Identify which cell holds the provided text, then report its (x, y) central coordinate. 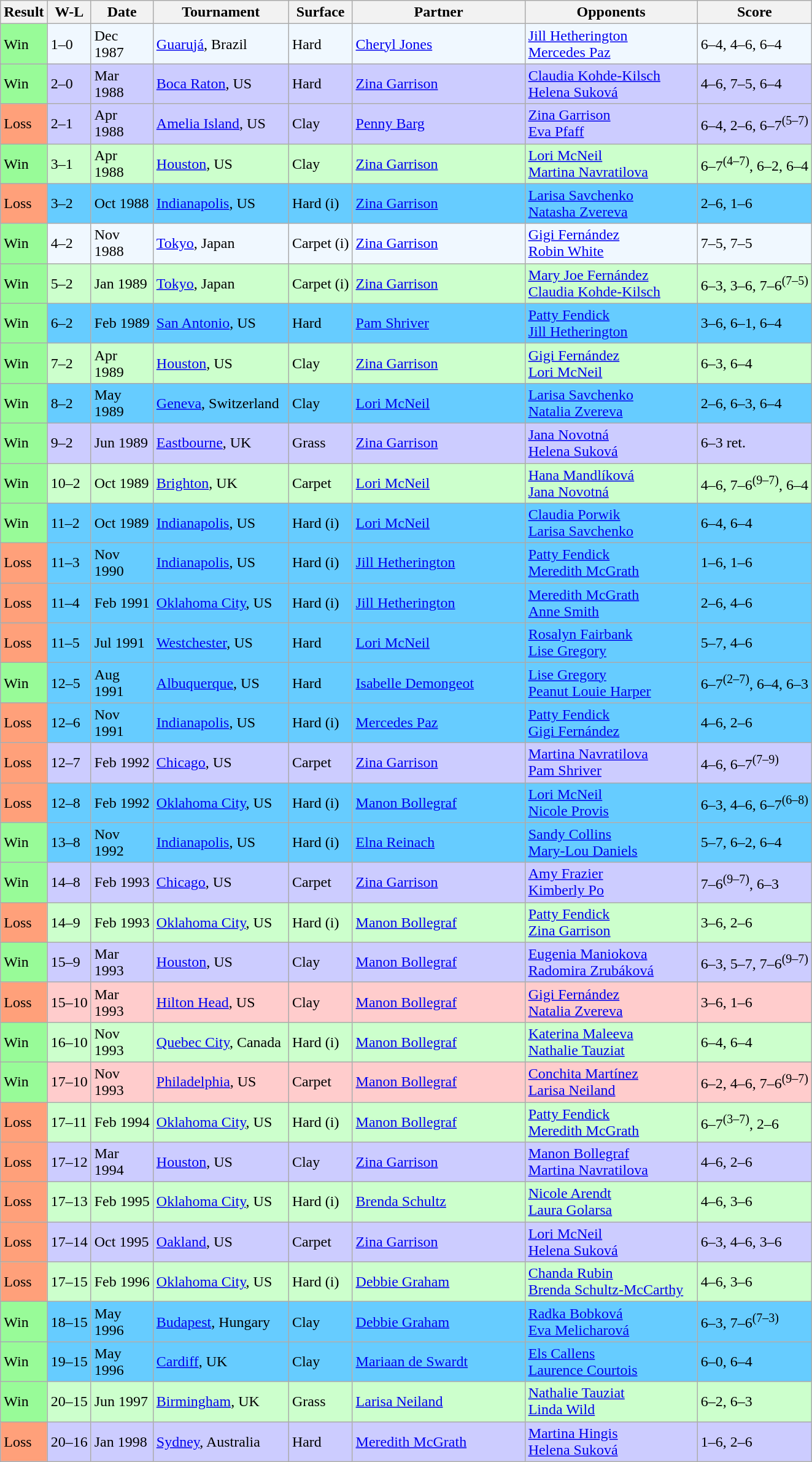
Feb 1989 (122, 323)
Eugenia Maniokova Radomira Zrubáková (611, 962)
Hilton Head, US (221, 1002)
Date (122, 12)
6–7(4–7), 6–2, 6–4 (754, 163)
6–3, 4–6, 6–7(6–8) (754, 803)
Lise Gregory Peanut Louie Harper (611, 683)
Els Callens Laurence Courtois (611, 1361)
5–7, 4–6 (754, 643)
17–11 (69, 1122)
Rosalyn Fairbank Lise Gregory (611, 643)
Martina Hingis Helena Suková (611, 1441)
4–2 (69, 243)
Claudia Porwik Larisa Savchenko (611, 523)
Amy Frazier Kimberly Po (611, 883)
3–6, 2–6 (754, 922)
Patty Fendick Gigi Fernández (611, 723)
Hana Mandlíková Jana Novotná (611, 482)
6–3 ret. (754, 443)
10–2 (69, 482)
6–2 (69, 323)
7–5, 7–5 (754, 243)
Nov 1990 (122, 563)
Albuquerque, US (221, 683)
Pam Shriver (438, 323)
Larisa Savchenko Natasha Zvereva (611, 204)
Claudia Kohde-Kilsch Helena Suková (611, 83)
6–3, 6–4 (754, 363)
Sydney, Australia (221, 1441)
Result (24, 12)
17–13 (69, 1202)
Guarujá, Brazil (221, 44)
5–7, 6–2, 6–4 (754, 842)
4–6, 6–7(7–9) (754, 762)
11–3 (69, 563)
Mar 1994 (122, 1162)
Larisa Neiland (438, 1402)
Mary Joe Fernández Claudia Kohde-Kilsch (611, 284)
Brighton, UK (221, 482)
Gigi Fernández Lori McNeil (611, 363)
11–4 (69, 603)
6–3, 7–6(7–3) (754, 1322)
Katerina Maleeva Nathalie Tauziat (611, 1042)
12–7 (69, 762)
11–2 (69, 523)
16–10 (69, 1042)
Patty Fendick Jill Hetherington (611, 323)
19–15 (69, 1361)
17–15 (69, 1282)
Partner (438, 12)
11–5 (69, 643)
Mercedes Paz (438, 723)
1–0 (69, 44)
18–15 (69, 1322)
8–2 (69, 403)
12–5 (69, 683)
Brenda Schultz (438, 1202)
6–7(3–7), 2–6 (754, 1122)
15–10 (69, 1002)
Feb 1995 (122, 1202)
7–6(9–7), 6–3 (754, 883)
Patty Fendick Zina Garrison (611, 922)
2–1 (69, 124)
15–9 (69, 962)
Jun 1997 (122, 1402)
Sandy Collins Mary-Lou Daniels (611, 842)
Oakland, US (221, 1242)
Quebec City, Canada (221, 1042)
20–15 (69, 1402)
Oct 1995 (122, 1242)
6–3, 4–6, 3–6 (754, 1242)
Martina Navratilova Pam Shriver (611, 762)
Lori McNeil Helena Suková (611, 1242)
5–2 (69, 284)
Tournament (221, 12)
Opponents (611, 12)
San Antonio, US (221, 323)
6–4, 4–6, 6–4 (754, 44)
Nov 1991 (122, 723)
Philadelphia, US (221, 1081)
Lori McNeil Martina Navratilova (611, 163)
Amelia Island, US (221, 124)
Feb 1996 (122, 1282)
Cardiff, UK (221, 1361)
14–9 (69, 922)
6–0, 6–4 (754, 1361)
3–1 (69, 163)
Apr 1989 (122, 363)
3–6, 6–1, 6–4 (754, 323)
Dec 1987 (122, 44)
6–7(2–7), 6–4, 6–3 (754, 683)
Larisa Savchenko Natalia Zvereva (611, 403)
4–6, 7–6(9–7), 6–4 (754, 482)
17–10 (69, 1081)
2–0 (69, 83)
Penny Barg (438, 124)
W-L (69, 12)
2–6, 4–6 (754, 603)
4–6, 7–5, 6–4 (754, 83)
17–12 (69, 1162)
Feb 1994 (122, 1122)
Jill Hetherington Mercedes Paz (611, 44)
Lori McNeil Nicole Provis (611, 803)
Radka Bobková Eva Melicharová (611, 1322)
Zina Garrison Eva Pfaff (611, 124)
17–14 (69, 1242)
Oct 1988 (122, 204)
Eastbourne, UK (221, 443)
3–6, 1–6 (754, 1002)
Jul 1991 (122, 643)
Jan 1998 (122, 1441)
6–2, 6–3 (754, 1402)
6–3, 3–6, 7–6(7–5) (754, 284)
Nov 1992 (122, 842)
2–6, 6–3, 6–4 (754, 403)
Aug 1991 (122, 683)
Meredith McGrath Anne Smith (611, 603)
1–6, 2–6 (754, 1441)
14–8 (69, 883)
Geneva, Switzerland (221, 403)
12–8 (69, 803)
3–2 (69, 204)
Meredith McGrath (438, 1441)
9–2 (69, 443)
6–3, 5–7, 7–6(9–7) (754, 962)
2–6, 1–6 (754, 204)
Jana Novotná Helena Suková (611, 443)
Surface (320, 12)
Westchester, US (221, 643)
Nicole Arendt Laura Golarsa (611, 1202)
Boca Raton, US (221, 83)
Birmingham, UK (221, 1402)
7–2 (69, 363)
Score (754, 12)
Gigi Fernández Robin White (611, 243)
Mariaan de Swardt (438, 1361)
1–6, 1–6 (754, 563)
13–8 (69, 842)
Budapest, Hungary (221, 1322)
Cheryl Jones (438, 44)
20–16 (69, 1441)
Conchita Martínez Larisa Neiland (611, 1081)
Chanda Rubin Brenda Schultz-McCarthy (611, 1282)
12–6 (69, 723)
Gigi Fernández Natalia Zvereva (611, 1002)
Feb 1991 (122, 603)
6–2, 4–6, 7–6(9–7) (754, 1081)
Jun 1989 (122, 443)
Jan 1989 (122, 284)
Nathalie Tauziat Linda Wild (611, 1402)
May 1989 (122, 403)
Isabelle Demongeot (438, 683)
6–4, 2–6, 6–7(5–7) (754, 124)
Nov 1988 (122, 243)
Manon Bollegraf Martina Navratilova (611, 1162)
Mar 1988 (122, 83)
Elna Reinach (438, 842)
